Capture the cell that displays the provided text and extract its (X, Y) central coordinate. 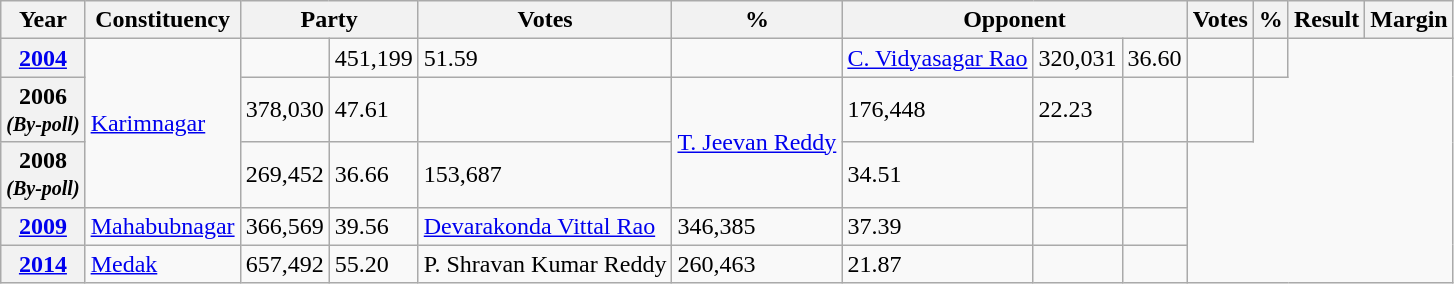
657,492 (284, 264)
2006(By-poll) (43, 110)
C. Vidyasagar Rao (938, 58)
2008(By-poll) (43, 174)
269,452 (284, 174)
Medak (162, 264)
P. Shravan Kumar Reddy (545, 264)
Karimnagar (162, 123)
260,463 (757, 264)
366,569 (284, 226)
451,199 (374, 58)
Result (1326, 20)
2009 (43, 226)
36.66 (374, 174)
22.23 (1078, 110)
Year (43, 20)
T. Jeevan Reddy (757, 142)
346,385 (757, 226)
Margin (1409, 20)
153,687 (545, 174)
34.51 (938, 174)
2014 (43, 264)
320,031 (1078, 58)
Devarakonda Vittal Rao (545, 226)
Opponent (1014, 20)
21.87 (938, 264)
39.56 (374, 226)
Mahabubnagar (162, 226)
Constituency (162, 20)
47.61 (374, 110)
2004 (43, 58)
36.60 (1154, 58)
37.39 (938, 226)
378,030 (284, 110)
Party (329, 20)
51.59 (545, 58)
55.20 (374, 264)
176,448 (938, 110)
